Provide the [x, y] coordinate of the cell's center where the given text is located.  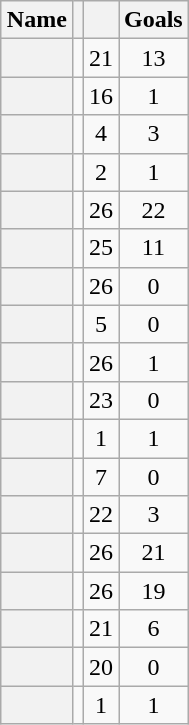
Name [36, 20]
20 [100, 667]
7 [100, 477]
6 [153, 629]
4 [100, 134]
13 [153, 58]
25 [100, 248]
2 [100, 172]
23 [100, 400]
16 [100, 96]
Goals [153, 20]
5 [100, 324]
19 [153, 591]
11 [153, 248]
